Return (X, Y) of the center of cell containing provided text 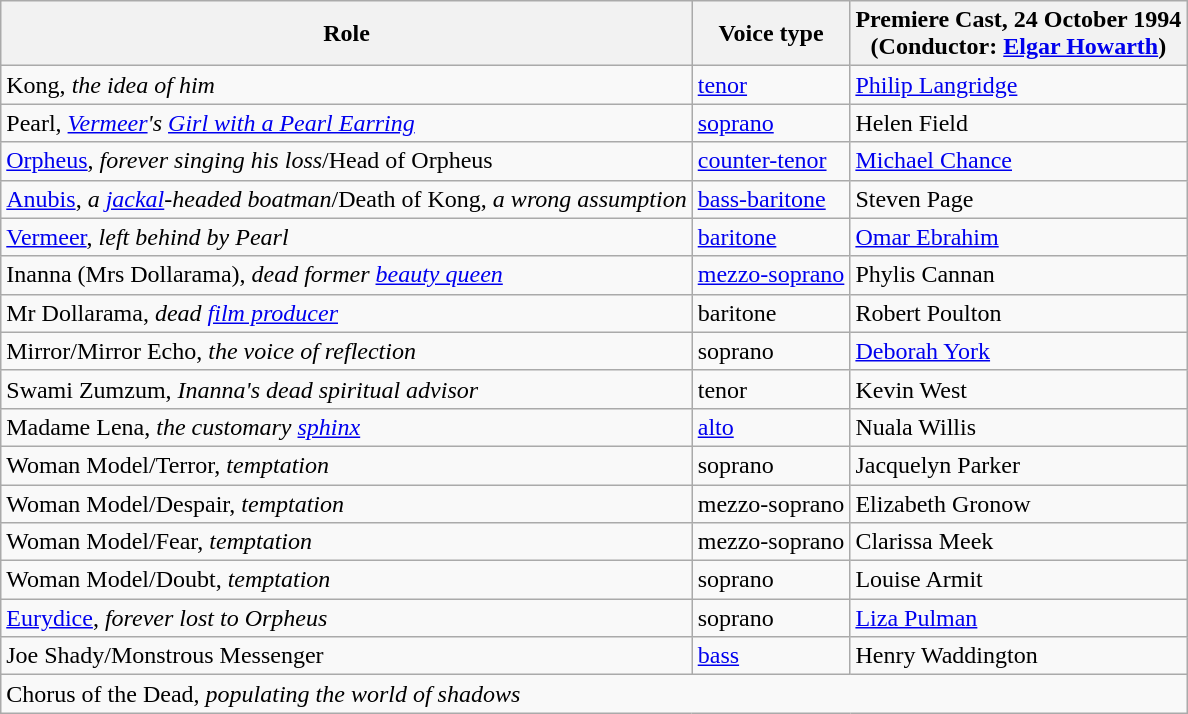
Mr Dollarama, dead film producer (346, 313)
Nuala Willis (1018, 427)
Woman Model/Terror, temptation (346, 465)
Vermeer, left behind by Pearl (346, 237)
Madame Lena, the customary sphinx (346, 427)
Helen Field (1018, 123)
Woman Model/Despair, temptation (346, 503)
Pearl, Vermeer's Girl with a Pearl Earring (346, 123)
Robert Poulton (1018, 313)
Liza Pulman (1018, 618)
Henry Waddington (1018, 656)
Louise Armit (1018, 580)
Eurydice, forever lost to Orpheus (346, 618)
Deborah York (1018, 351)
counter-tenor (771, 161)
Mirror/Mirror Echo, the voice of reflection (346, 351)
Voice type (771, 34)
Swami Zumzum, Inanna's dead spiritual advisor (346, 389)
Joe Shady/Monstrous Messenger (346, 656)
Woman Model/Doubt, temptation (346, 580)
Chorus of the Dead, populating the world of shadows (594, 694)
alto (771, 427)
Role (346, 34)
Elizabeth Gronow (1018, 503)
Philip Langridge (1018, 85)
Michael Chance (1018, 161)
Phylis Cannan (1018, 275)
Premiere Cast, 24 October 1994(Conductor: Elgar Howarth) (1018, 34)
Jacquelyn Parker (1018, 465)
Woman Model/Fear, temptation (346, 542)
bass (771, 656)
bass-baritone (771, 199)
Inanna (Mrs Dollarama), dead former beauty queen (346, 275)
Omar Ebrahim (1018, 237)
Kong, the idea of him (346, 85)
Kevin West (1018, 389)
Orpheus, forever singing his loss/Head of Orpheus (346, 161)
Clarissa Meek (1018, 542)
Anubis, a jackal-headed boatman/Death of Kong, a wrong assumption (346, 199)
Steven Page (1018, 199)
